Identify which cell holds the provided text, then report its [X, Y] central coordinate. 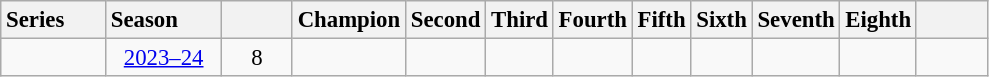
Fourth [592, 20]
Series [54, 20]
Third [520, 20]
Fifth [662, 20]
Seventh [796, 20]
Sixth [722, 20]
2023–24 [164, 58]
Champion [348, 20]
Season [164, 20]
Second [445, 20]
8 [258, 58]
Eighth [878, 20]
